Determine the (X, Y) coordinate at the center of the cell enclosing the given text.  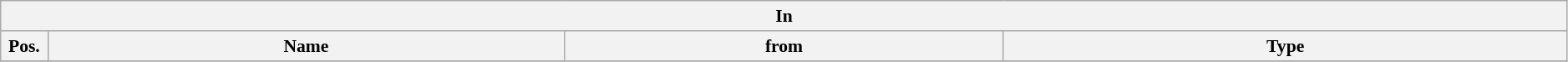
Type (1285, 46)
Pos. (24, 46)
In (784, 16)
Name (306, 46)
from (784, 46)
